Return the (x, y) coordinate for the center point of the cell that contains the specified text.  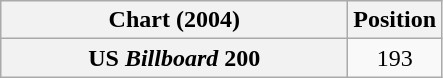
US Billboard 200 (174, 58)
Position (395, 20)
Chart (2004) (174, 20)
193 (395, 58)
